Locate the cell with the specified text and output its [x, y] center coordinate. 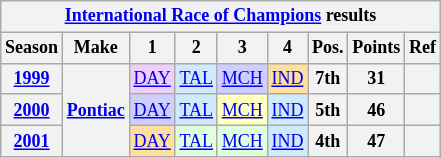
4th [328, 140]
2000 [32, 110]
5th [328, 110]
2 [196, 48]
1 [152, 48]
Pos. [328, 48]
7th [328, 78]
Points [376, 48]
31 [376, 78]
1999 [32, 78]
Pontiac [96, 110]
Ref [423, 48]
International Race of Champions results [221, 16]
3 [242, 48]
46 [376, 110]
Season [32, 48]
47 [376, 140]
Make [96, 48]
4 [288, 48]
2001 [32, 140]
